From the cell containing the given text, extract its center point as (x, y) coordinate. 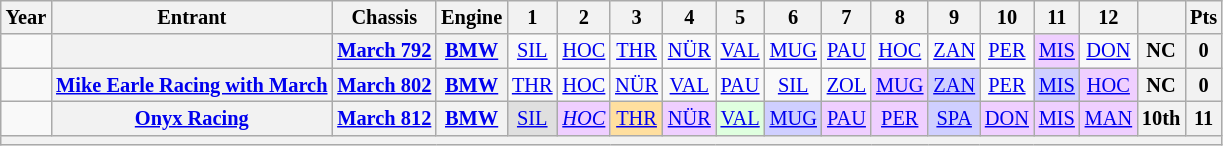
March 802 (384, 85)
1 (532, 17)
Entrant (192, 17)
10 (1007, 17)
6 (794, 17)
SPA (954, 118)
Chassis (384, 17)
ZOL (846, 85)
12 (1108, 17)
March 812 (384, 118)
March 792 (384, 51)
3 (636, 17)
Year (26, 17)
2 (584, 17)
Onyx Racing (192, 118)
9 (954, 17)
Mike Earle Racing with March (192, 85)
10th (1161, 118)
4 (690, 17)
Pts (1204, 17)
7 (846, 17)
5 (740, 17)
Engine (472, 17)
MAN (1108, 118)
8 (900, 17)
